Locate the cell with the specified text and output its [x, y] center coordinate. 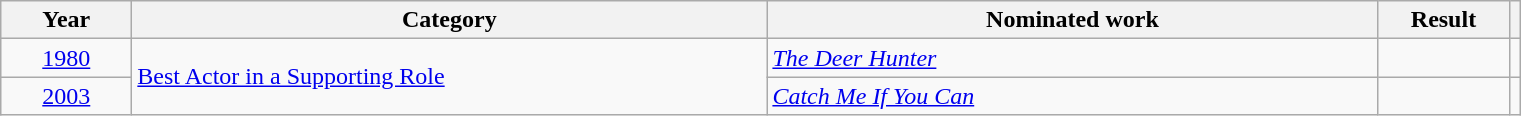
The Deer Hunter [1072, 58]
Nominated work [1072, 20]
Result [1444, 20]
Year [66, 20]
1980 [66, 58]
Best Actor in a Supporting Role [450, 77]
Catch Me If You Can [1072, 96]
Category [450, 20]
2003 [66, 96]
